From the cell containing the given text, extract its center point as (X, Y) coordinate. 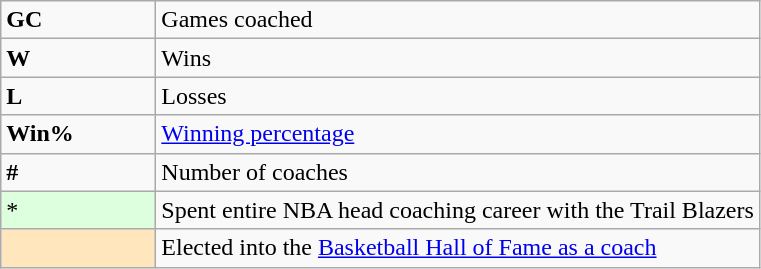
Win% (78, 134)
Winning percentage (458, 134)
GC (78, 20)
Elected into the Basketball Hall of Fame as a coach (458, 248)
# (78, 172)
Losses (458, 96)
Number of coaches (458, 172)
* (78, 210)
Wins (458, 58)
W (78, 58)
Games coached (458, 20)
Spent entire NBA head coaching career with the Trail Blazers (458, 210)
L (78, 96)
